Return the (X, Y) coordinate for the center point of the cell that contains the specified text.  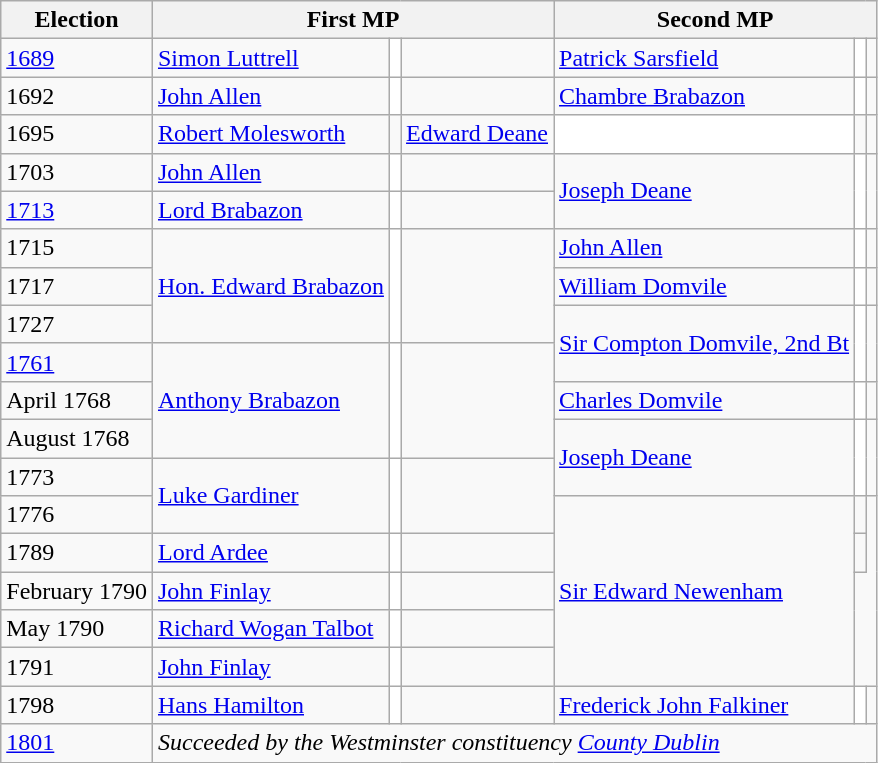
1773 (77, 477)
May 1790 (77, 629)
Succeeded by the Westminster constituency County Dublin (514, 743)
August 1768 (77, 438)
Patrick Sarsfield (704, 58)
1703 (77, 172)
Richard Wogan Talbot (270, 629)
1776 (77, 515)
Second MP (716, 20)
1798 (77, 705)
Sir Edward Newenham (704, 591)
Robert Molesworth (270, 134)
April 1768 (77, 400)
1727 (77, 324)
1689 (77, 58)
Frederick John Falkiner (704, 705)
Lord Brabazon (270, 210)
Sir Compton Domvile, 2nd Bt (704, 343)
William Domvile (704, 286)
Lord Ardee (270, 553)
Luke Gardiner (270, 496)
1801 (77, 743)
1789 (77, 553)
Edward Deane (478, 134)
Election (77, 20)
First MP (352, 20)
1713 (77, 210)
Hans Hamilton (270, 705)
1695 (77, 134)
1717 (77, 286)
Charles Domvile (704, 400)
February 1790 (77, 591)
Hon. Edward Brabazon (270, 286)
Simon Luttrell (270, 58)
1761 (77, 362)
1715 (77, 248)
Chambre Brabazon (704, 96)
Anthony Brabazon (270, 400)
1791 (77, 667)
1692 (77, 96)
